Determine the [x, y] coordinate at the center of the cell enclosing the given text.  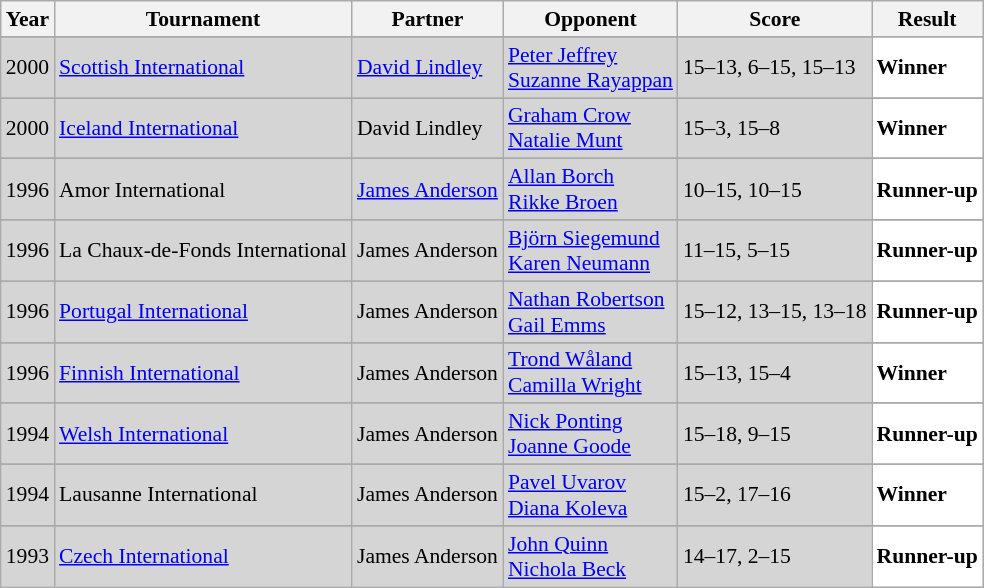
15–2, 17–16 [775, 496]
Tournament [203, 19]
14–17, 2–15 [775, 556]
Year [28, 19]
Pavel Uvarov Diana Koleva [590, 496]
Peter Jeffrey Suzanne Rayappan [590, 68]
Trond Wåland Camilla Wright [590, 372]
Iceland International [203, 128]
Portugal International [203, 312]
Graham Crow Natalie Munt [590, 128]
15–13, 6–15, 15–13 [775, 68]
Score [775, 19]
Result [928, 19]
1993 [28, 556]
Opponent [590, 19]
Björn Siegemund Karen Neumann [590, 250]
John Quinn Nichola Beck [590, 556]
Amor International [203, 190]
10–15, 10–15 [775, 190]
Lausanne International [203, 496]
Nick Ponting Joanne Goode [590, 434]
Partner [428, 19]
Czech International [203, 556]
15–3, 15–8 [775, 128]
Allan Borch Rikke Broen [590, 190]
Welsh International [203, 434]
15–18, 9–15 [775, 434]
15–12, 13–15, 13–18 [775, 312]
Nathan Robertson Gail Emms [590, 312]
Finnish International [203, 372]
La Chaux-de-Fonds International [203, 250]
11–15, 5–15 [775, 250]
15–13, 15–4 [775, 372]
Scottish International [203, 68]
